Extract the (x, y) coordinate from the center of the cell holding the provided text.  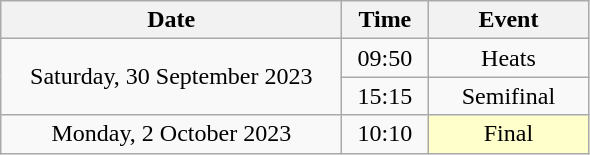
Heats (508, 58)
Date (172, 20)
Semifinal (508, 96)
10:10 (385, 134)
Monday, 2 October 2023 (172, 134)
Event (508, 20)
Final (508, 134)
15:15 (385, 96)
09:50 (385, 58)
Saturday, 30 September 2023 (172, 77)
Time (385, 20)
